Extract the (X, Y) coordinate from the center of the cell holding the provided text.  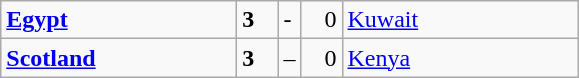
Kuwait (460, 20)
Scotland (119, 58)
- (290, 20)
– (290, 58)
Egypt (119, 20)
Kenya (460, 58)
